For the text-containing cell, return its midpoint in [x, y] coordinate format. 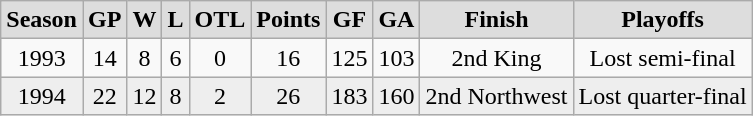
14 [104, 58]
Finish [496, 20]
Playoffs [662, 20]
GF [350, 20]
125 [350, 58]
OTL [220, 20]
160 [396, 96]
2 [220, 96]
183 [350, 96]
Lost quarter-final [662, 96]
Season [42, 20]
12 [144, 96]
22 [104, 96]
2nd Northwest [496, 96]
GP [104, 20]
1993 [42, 58]
6 [176, 58]
103 [396, 58]
16 [288, 58]
0 [220, 58]
Lost semi-final [662, 58]
2nd King [496, 58]
L [176, 20]
1994 [42, 96]
W [144, 20]
GA [396, 20]
Points [288, 20]
26 [288, 96]
